Provide the (x, y) coordinate of the cell's center where the given text is located.  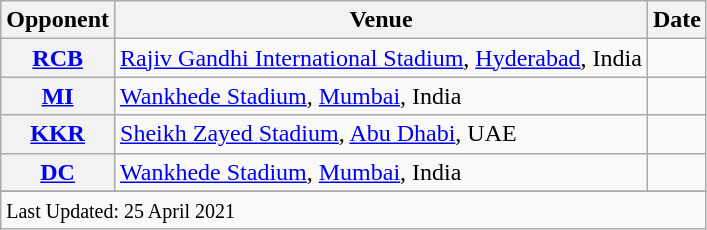
RCB (58, 58)
DC (58, 172)
MI (58, 96)
Rajiv Gandhi International Stadium, Hyderabad, India (382, 58)
KKR (58, 134)
Sheikh Zayed Stadium, Abu Dhabi, UAE (382, 134)
Opponent (58, 20)
Venue (382, 20)
Last Updated: 25 April 2021 (354, 210)
Date (676, 20)
